Locate the cell with the specified text and output its [X, Y] center coordinate. 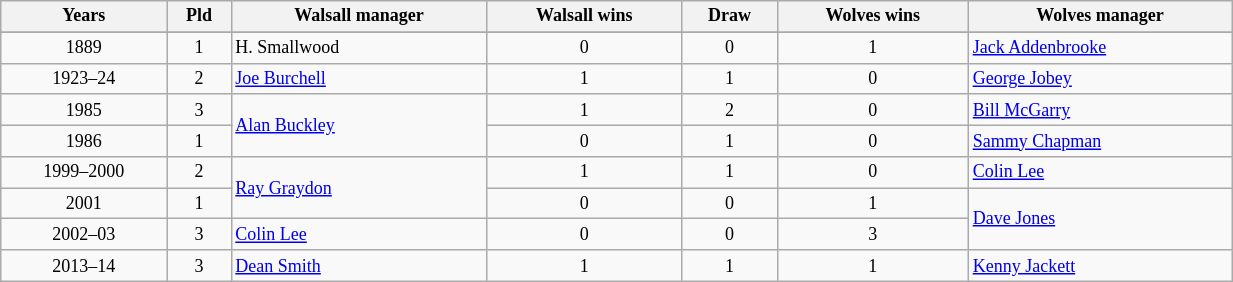
1999–2000 [84, 172]
2013–14 [84, 266]
Draw [730, 16]
Pld [199, 16]
1889 [84, 48]
Sammy Chapman [1100, 140]
Joe Burchell [359, 78]
Dean Smith [359, 266]
1985 [84, 110]
Dave Jones [1100, 219]
George Jobey [1100, 78]
Walsall wins [584, 16]
1986 [84, 140]
Bill McGarry [1100, 110]
Walsall manager [359, 16]
Kenny Jackett [1100, 266]
H. Smallwood [359, 48]
2001 [84, 204]
Wolves wins [872, 16]
Years [84, 16]
Ray Graydon [359, 188]
Jack Addenbrooke [1100, 48]
Alan Buckley [359, 125]
2002–03 [84, 234]
1923–24 [84, 78]
Wolves manager [1100, 16]
